Output the (X, Y) coordinate of the center of the cell containing the given text.  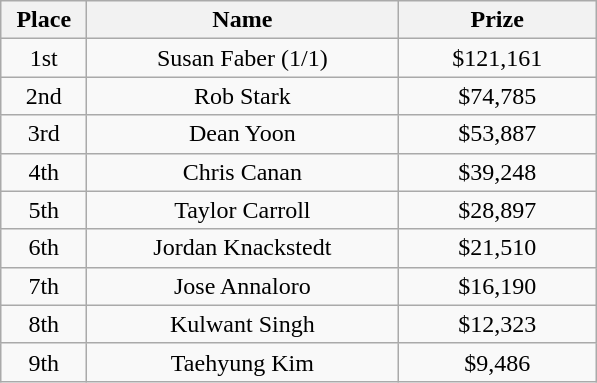
Dean Yoon (242, 134)
8th (44, 324)
$12,323 (498, 324)
$21,510 (498, 248)
Jordan Knackstedt (242, 248)
Rob Stark (242, 96)
Kulwant Singh (242, 324)
1st (44, 58)
$16,190 (498, 286)
$74,785 (498, 96)
$39,248 (498, 172)
6th (44, 248)
2nd (44, 96)
Jose Annaloro (242, 286)
5th (44, 210)
9th (44, 362)
$121,161 (498, 58)
3rd (44, 134)
Prize (498, 20)
Chris Canan (242, 172)
4th (44, 172)
$53,887 (498, 134)
$9,486 (498, 362)
Taylor Carroll (242, 210)
7th (44, 286)
Name (242, 20)
Place (44, 20)
Susan Faber (1/1) (242, 58)
Taehyung Kim (242, 362)
$28,897 (498, 210)
